Scan for the cell matching the given text and deliver its [x, y] coordinate at center. 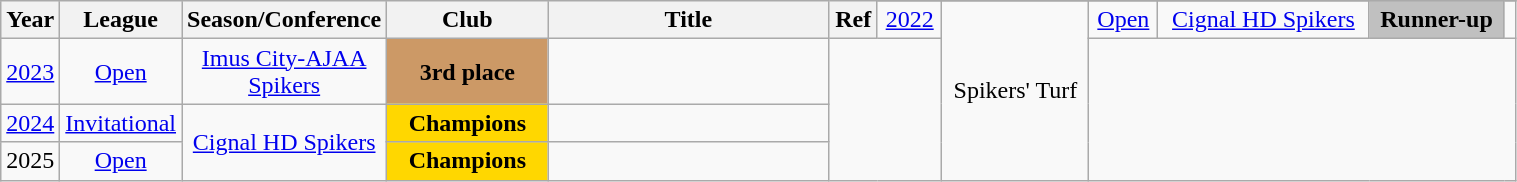
Runner-up [1436, 20]
2023 [30, 72]
Title [688, 20]
2022 [909, 20]
Club [468, 20]
2025 [30, 161]
Ref [854, 20]
Spikers' Turf [1016, 90]
3rd place [468, 72]
Invitational [121, 123]
League [121, 20]
Season/Conference [284, 20]
2024 [30, 123]
Year [30, 20]
Imus City-AJAA Spikers [284, 72]
